Return the (X, Y) coordinate for the center point of the cell that contains the specified text.  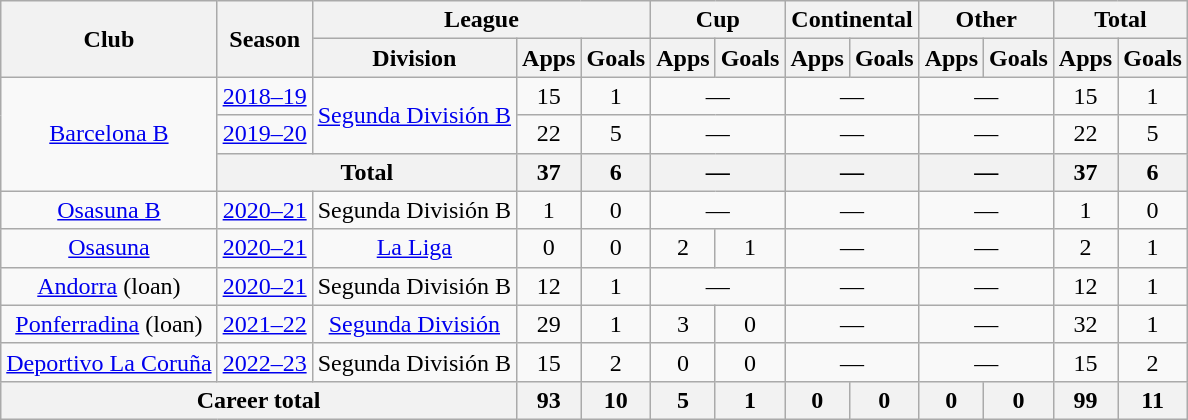
Osasuna (109, 248)
99 (1085, 400)
Segunda División (414, 324)
Continental (852, 20)
La Liga (414, 248)
2018–19 (264, 96)
Season (264, 39)
Cup (718, 20)
Osasuna B (109, 210)
11 (1153, 400)
32 (1085, 324)
Other (986, 20)
93 (549, 400)
Club (109, 39)
Andorra (loan) (109, 286)
Career total (259, 400)
10 (616, 400)
2021–22 (264, 324)
3 (683, 324)
Division (414, 58)
2019–20 (264, 134)
Deportivo La Coruña (109, 362)
Barcelona B (109, 134)
2022–23 (264, 362)
Ponferradina (loan) (109, 324)
29 (549, 324)
League (482, 20)
